Return (X, Y) of the center of cell containing provided text 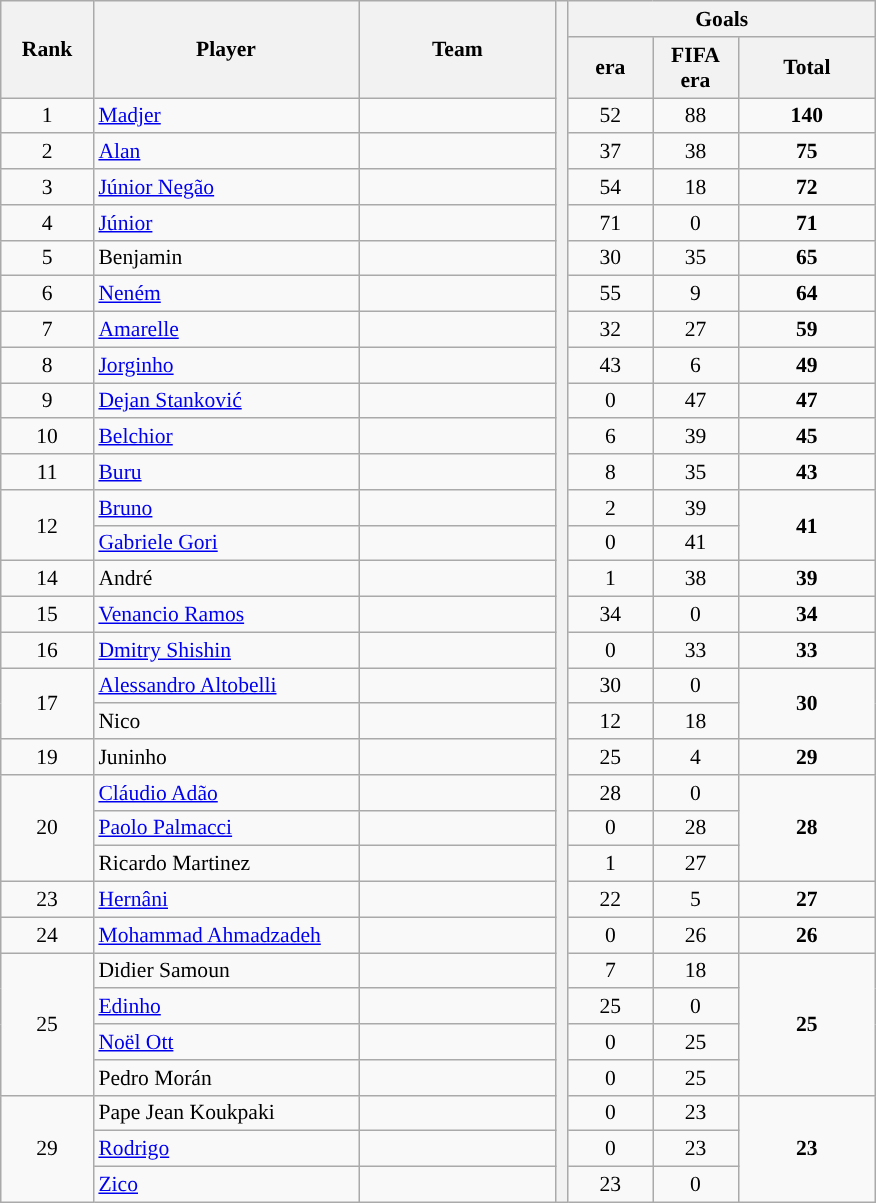
16 (48, 650)
Júnior Negão (226, 187)
10 (48, 437)
era (610, 68)
49 (807, 365)
Team (457, 50)
Goals (722, 19)
Dejan Stanković (226, 401)
Cláudio Adão (226, 793)
Alessandro Altobelli (226, 686)
Mohammad Ahmadzadeh (226, 935)
Hernâni (226, 900)
Pedro Morán (226, 1078)
Neném (226, 294)
15 (48, 615)
Benjamin (226, 258)
140 (807, 116)
Juninho (226, 757)
55 (610, 294)
37 (610, 152)
75 (807, 152)
Alan (226, 152)
Rank (48, 50)
Jorginho (226, 365)
17 (48, 704)
Pape Jean Koukpaki (226, 1113)
65 (807, 258)
Júnior (226, 223)
54 (610, 187)
Paolo Palmacci (226, 828)
Player (226, 50)
Nico (226, 722)
19 (48, 757)
Gabriele Gori (226, 543)
64 (807, 294)
45 (807, 437)
24 (48, 935)
11 (48, 472)
Noël Ott (226, 1042)
Zico (226, 1185)
Belchior (226, 437)
14 (48, 579)
Edinho (226, 1007)
Bruno (226, 508)
3 (48, 187)
22 (610, 900)
Dmitry Shishin (226, 650)
Buru (226, 472)
Didier Samoun (226, 971)
André (226, 579)
Madjer (226, 116)
88 (696, 116)
72 (807, 187)
32 (610, 330)
Venancio Ramos (226, 615)
FIFA era (696, 68)
Total (807, 68)
20 (48, 828)
Ricardo Martinez (226, 864)
59 (807, 330)
Rodrigo (226, 1149)
Amarelle (226, 330)
52 (610, 116)
